Determine the (x, y) coordinate at the center of the cell enclosing the given text.  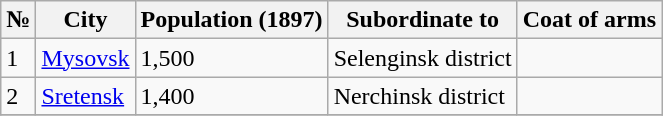
Selenginsk district (422, 58)
City (86, 20)
Subordinate to (422, 20)
1 (18, 58)
1,500 (232, 58)
№ (18, 20)
Population (1897) (232, 20)
Sretensk (86, 96)
Nerchinsk district (422, 96)
1,400 (232, 96)
2 (18, 96)
Coat of arms (589, 20)
Mysovsk (86, 58)
